For the text-containing cell, return its midpoint in [x, y] coordinate format. 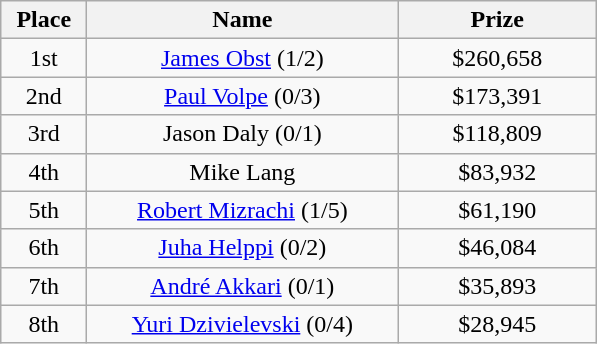
Juha Helppi (0/2) [242, 248]
3rd [44, 134]
$61,190 [498, 210]
5th [44, 210]
$173,391 [498, 96]
8th [44, 324]
2nd [44, 96]
André Akkari (0/1) [242, 286]
$260,658 [498, 58]
Place [44, 20]
1st [44, 58]
Robert Mizrachi (1/5) [242, 210]
6th [44, 248]
Name [242, 20]
7th [44, 286]
Jason Daly (0/1) [242, 134]
Prize [498, 20]
$118,809 [498, 134]
Paul Volpe (0/3) [242, 96]
James Obst (1/2) [242, 58]
$35,893 [498, 286]
$28,945 [498, 324]
$83,932 [498, 172]
Mike Lang [242, 172]
Yuri Dzivielevski (0/4) [242, 324]
4th [44, 172]
$46,084 [498, 248]
